Find where the given text appears and provide that cell's center as (x, y) coordinate. 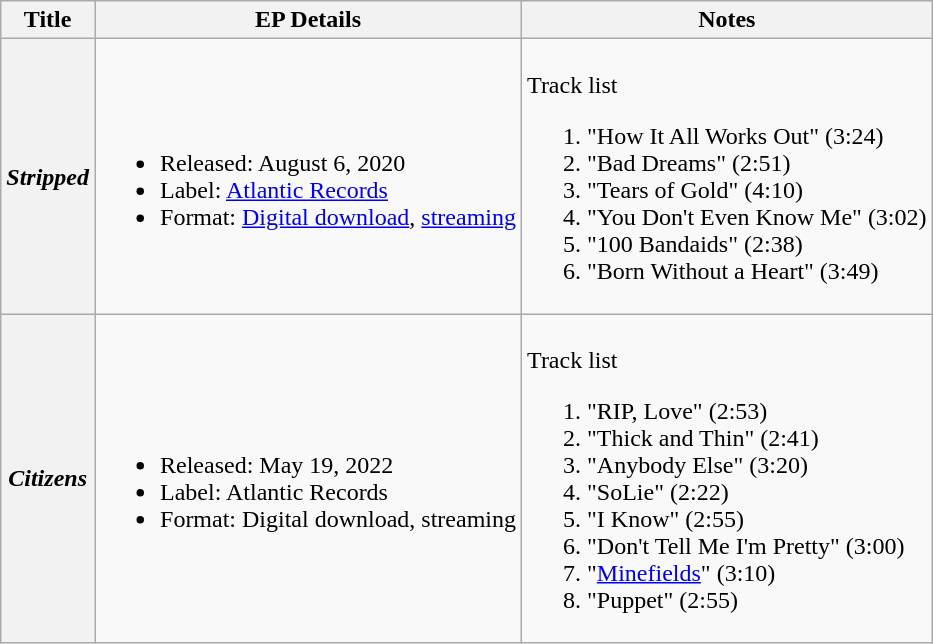
Released: August 6, 2020Label: Atlantic RecordsFormat: Digital download, streaming (308, 176)
Stripped (48, 176)
Citizens (48, 478)
EP Details (308, 20)
Notes (728, 20)
Title (48, 20)
Released: May 19, 2022Label: Atlantic RecordsFormat: Digital download, streaming (308, 478)
